For the text-containing cell, return its midpoint in (X, Y) coordinate format. 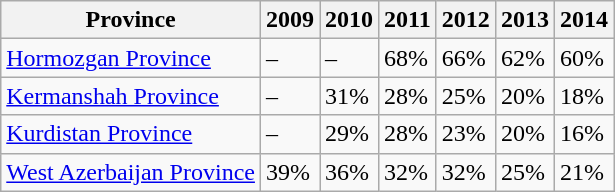
2009 (290, 20)
39% (290, 172)
36% (350, 172)
18% (584, 96)
2013 (524, 20)
68% (408, 58)
Province (131, 20)
Hormozgan Province (131, 58)
21% (584, 172)
2010 (350, 20)
29% (350, 134)
66% (466, 58)
Kurdistan Province (131, 134)
62% (524, 58)
2011 (408, 20)
Kermanshah Province (131, 96)
23% (466, 134)
2012 (466, 20)
West Azerbaijan Province (131, 172)
2014 (584, 20)
31% (350, 96)
16% (584, 134)
60% (584, 58)
